Output the (X, Y) coordinate of the center of the cell containing the given text.  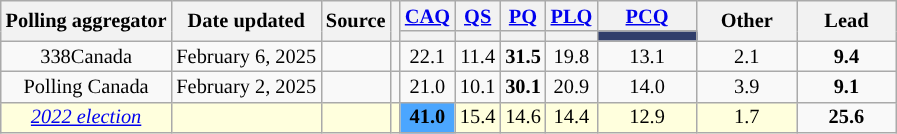
31.5 (522, 56)
9.4 (847, 56)
41.0 (428, 118)
25.6 (847, 118)
13.1 (647, 56)
9.1 (847, 86)
10.1 (478, 86)
Other (747, 20)
15.4 (478, 118)
14.0 (647, 86)
PQ (522, 16)
Polling aggregator (86, 20)
Polling Canada (86, 86)
Source (356, 20)
22.1 (428, 56)
CAQ (428, 16)
19.8 (572, 56)
338Canada (86, 56)
Date updated (246, 20)
12.9 (647, 118)
1.7 (747, 118)
February 6, 2025 (246, 56)
20.9 (572, 86)
30.1 (522, 86)
14.4 (572, 118)
14.6 (522, 118)
21.0 (428, 86)
11.4 (478, 56)
3.9 (747, 86)
February 2, 2025 (246, 86)
2.1 (747, 56)
Lead (847, 20)
PCQ (647, 16)
2022 election (86, 118)
PLQ (572, 16)
QS (478, 16)
